Determine the [x, y] coordinate at the center of the cell enclosing the given text.  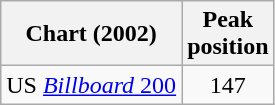
Peakposition [228, 34]
US Billboard 200 [92, 85]
147 [228, 85]
Chart (2002) [92, 34]
